Extract the [X, Y] coordinate from the center of the cell holding the provided text.  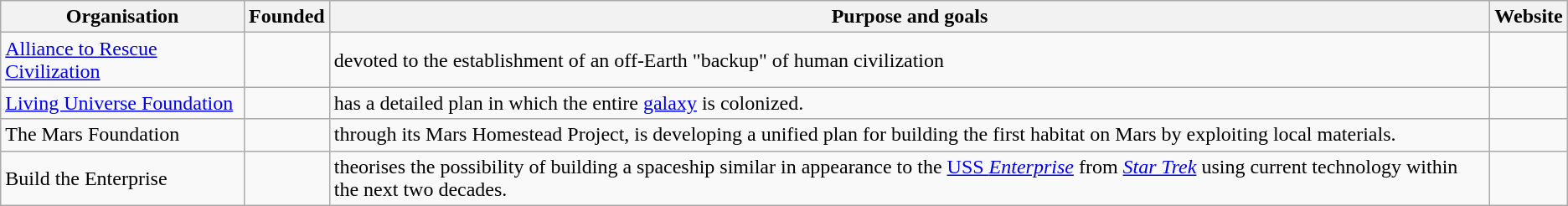
Alliance to Rescue Civilization [122, 60]
Living Universe Foundation [122, 103]
Purpose and goals [910, 17]
Build the Enterprise [122, 178]
Website [1529, 17]
Organisation [122, 17]
through its Mars Homestead Project, is developing a unified plan for building the first habitat on Mars by exploiting local materials. [910, 135]
devoted to the establishment of an off-Earth "backup" of human civilization [910, 60]
The Mars Foundation [122, 135]
Founded [286, 17]
has a detailed plan in which the entire galaxy is colonized. [910, 103]
